Locate the cell with the specified text and output its [x, y] center coordinate. 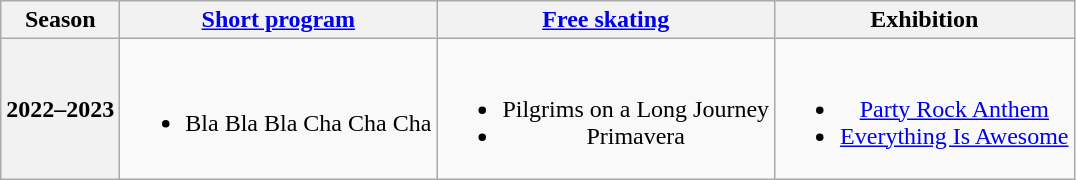
Party Rock Anthem Everything Is Awesome [924, 109]
Bla Bla Bla Cha Cha Cha [278, 109]
Free skating [606, 20]
Pilgrims on a Long Journey Primavera [606, 109]
Short program [278, 20]
Season [60, 20]
Exhibition [924, 20]
2022–2023 [60, 109]
